Scan for the cell matching the given text and deliver its [X, Y] coordinate at center. 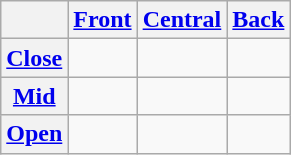
Open [34, 134]
Back [258, 20]
Close [34, 58]
Mid [34, 96]
Central [182, 20]
Front [102, 20]
